Locate the cell with the specified text and output its (X, Y) center coordinate. 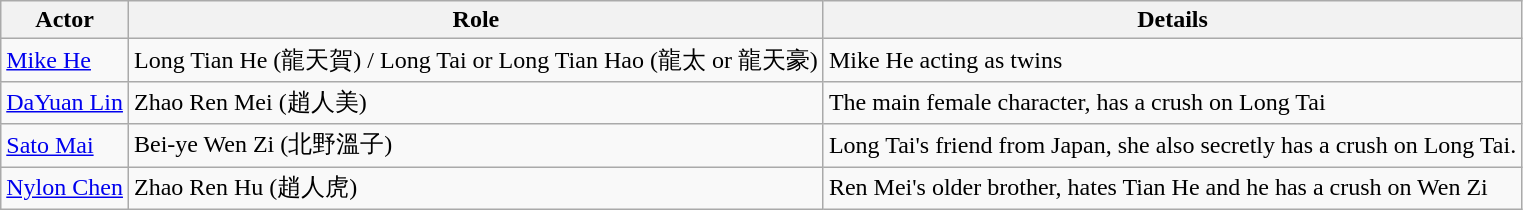
Zhao Ren Hu (趙人虎) (476, 188)
Sato Mai (65, 146)
Ren Mei's older brother, hates Tian He and he has a crush on Wen Zi (1172, 188)
Long Tian He (龍天賀) / Long Tai or Long Tian Hao (龍太 or 龍天豪) (476, 60)
Mike He (65, 60)
Nylon Chen (65, 188)
Long Tai's friend from Japan, she also secretly has a crush on Long Tai. (1172, 146)
Zhao Ren Mei (趙人美) (476, 102)
Mike He acting as twins (1172, 60)
Bei-ye Wen Zi (北野溫子) (476, 146)
Role (476, 20)
Details (1172, 20)
DaYuan Lin (65, 102)
The main female character, has a crush on Long Tai (1172, 102)
Actor (65, 20)
